Determine the (x, y) coordinate at the center of the cell enclosing the given text.  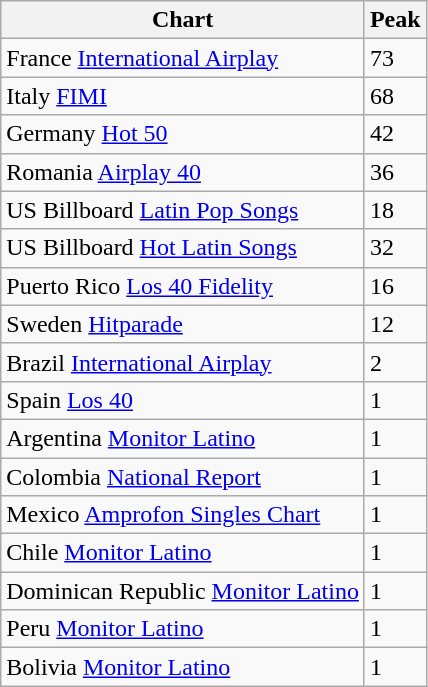
US Billboard Hot Latin Songs (183, 248)
18 (395, 210)
France International Airplay (183, 58)
Mexico Amprofon Singles Chart (183, 515)
32 (395, 248)
Colombia National Report (183, 477)
2 (395, 362)
16 (395, 286)
Chile Monitor Latino (183, 553)
Peak (395, 20)
Argentina Monitor Latino (183, 438)
42 (395, 134)
73 (395, 58)
Bolivia Monitor Latino (183, 667)
36 (395, 172)
Romania Airplay 40 (183, 172)
Peru Monitor Latino (183, 629)
Sweden Hitparade (183, 324)
Germany Hot 50 (183, 134)
68 (395, 96)
US Billboard Latin Pop Songs (183, 210)
Chart (183, 20)
Dominican Republic Monitor Latino (183, 591)
Italy FIMI (183, 96)
Puerto Rico Los 40 Fidelity (183, 286)
Brazil International Airplay (183, 362)
Spain Los 40 (183, 400)
12 (395, 324)
